Extract the (X, Y) coordinate from the center of the cell holding the provided text.  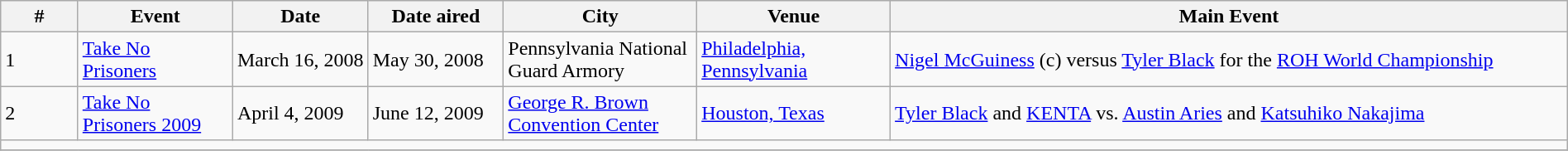
Pennsylvania National Guard Armory (600, 60)
Philadelphia, Pennsylvania (794, 60)
Take No Prisoners 2009 (155, 113)
Take No Prisoners (155, 60)
April 4, 2009 (300, 113)
Venue (794, 17)
City (600, 17)
May 30, 2008 (436, 60)
2 (40, 113)
Houston, Texas (794, 113)
# (40, 17)
Tyler Black and KENTA vs. Austin Aries and Katsuhiko Nakajima (1229, 113)
Date (300, 17)
George R. Brown Convention Center (600, 113)
Main Event (1229, 17)
June 12, 2009 (436, 113)
Date aired (436, 17)
1 (40, 60)
Event (155, 17)
Nigel McGuiness (c) versus Tyler Black for the ROH World Championship (1229, 60)
March 16, 2008 (300, 60)
